Find where the given text appears and provide that cell's center as [x, y] coordinate. 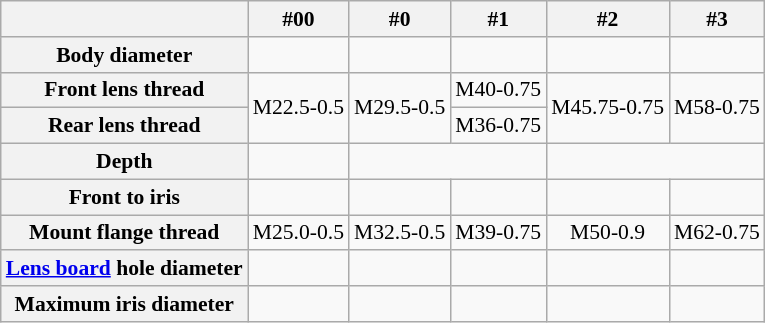
M36-0.75 [498, 126]
#1 [498, 19]
M25.0-0.5 [298, 233]
M45.75-0.75 [608, 108]
Body diameter [124, 55]
M32.5-0.5 [400, 233]
M39-0.75 [498, 233]
Mount flange thread [124, 233]
Rear lens thread [124, 126]
M22.5-0.5 [298, 108]
#0 [400, 19]
#3 [717, 19]
M40-0.75 [498, 90]
Front lens thread [124, 90]
#00 [298, 19]
M58-0.75 [717, 108]
Lens board hole diameter [124, 269]
M29.5-0.5 [400, 108]
Front to iris [124, 197]
Depth [124, 162]
M50-0.9 [608, 233]
M62-0.75 [717, 233]
#2 [608, 19]
Maximum iris diameter [124, 304]
